Output the [X, Y] coordinate of the center of the cell containing the given text.  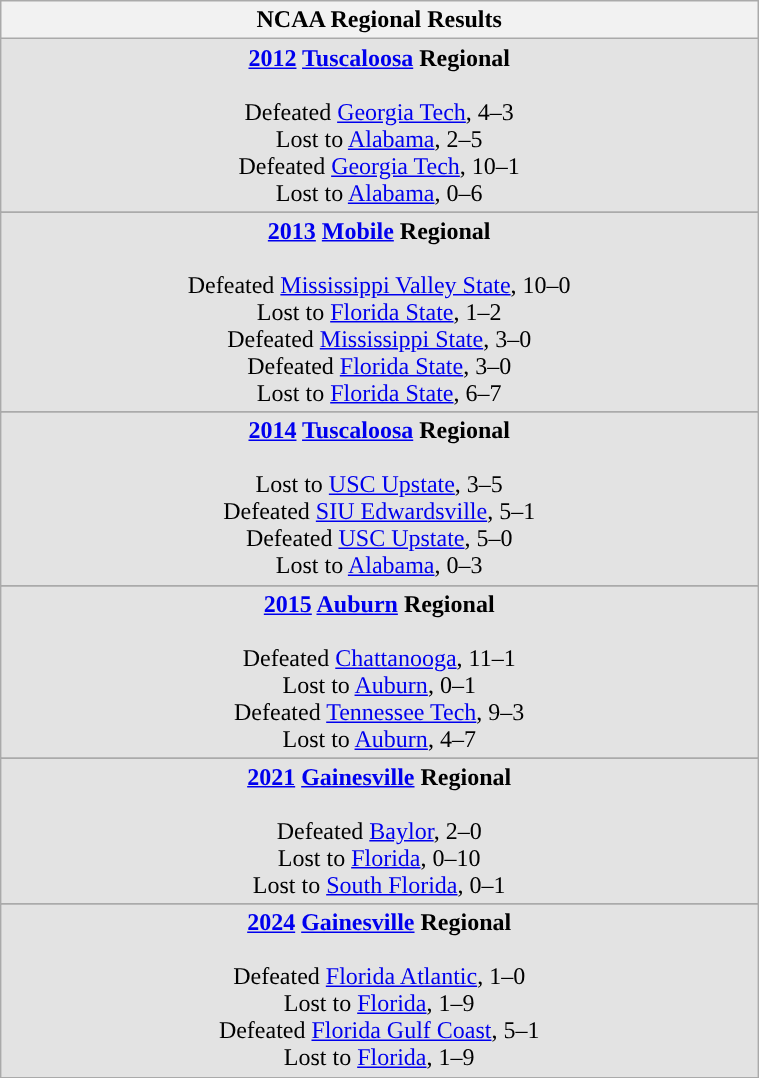
2024 Gainesville RegionalDefeated Florida Atlantic, 1–0 Lost to Florida, 1–9 Defeated Florida Gulf Coast, 5–1 Lost to Florida, 1–9 [380, 990]
2014 Tuscaloosa RegionalLost to USC Upstate, 3–5 Defeated SIU Edwardsville, 5–1 Defeated USC Upstate, 5–0 Lost to Alabama, 0–3 [380, 498]
NCAA Regional Results [380, 20]
2015 Auburn RegionalDefeated Chattanooga, 11–1 Lost to Auburn, 0–1 Defeated Tennessee Tech, 9–3 Lost to Auburn, 4–7 [380, 672]
2012 Tuscaloosa RegionalDefeated Georgia Tech, 4–3 Lost to Alabama, 2–5 Defeated Georgia Tech, 10–1 Lost to Alabama, 0–6 [380, 126]
2021 Gainesville RegionalDefeated Baylor, 2–0 Lost to Florida, 0–10 Lost to South Florida, 0–1 [380, 831]
